Find where the given text appears and provide that cell's center as (x, y) coordinate. 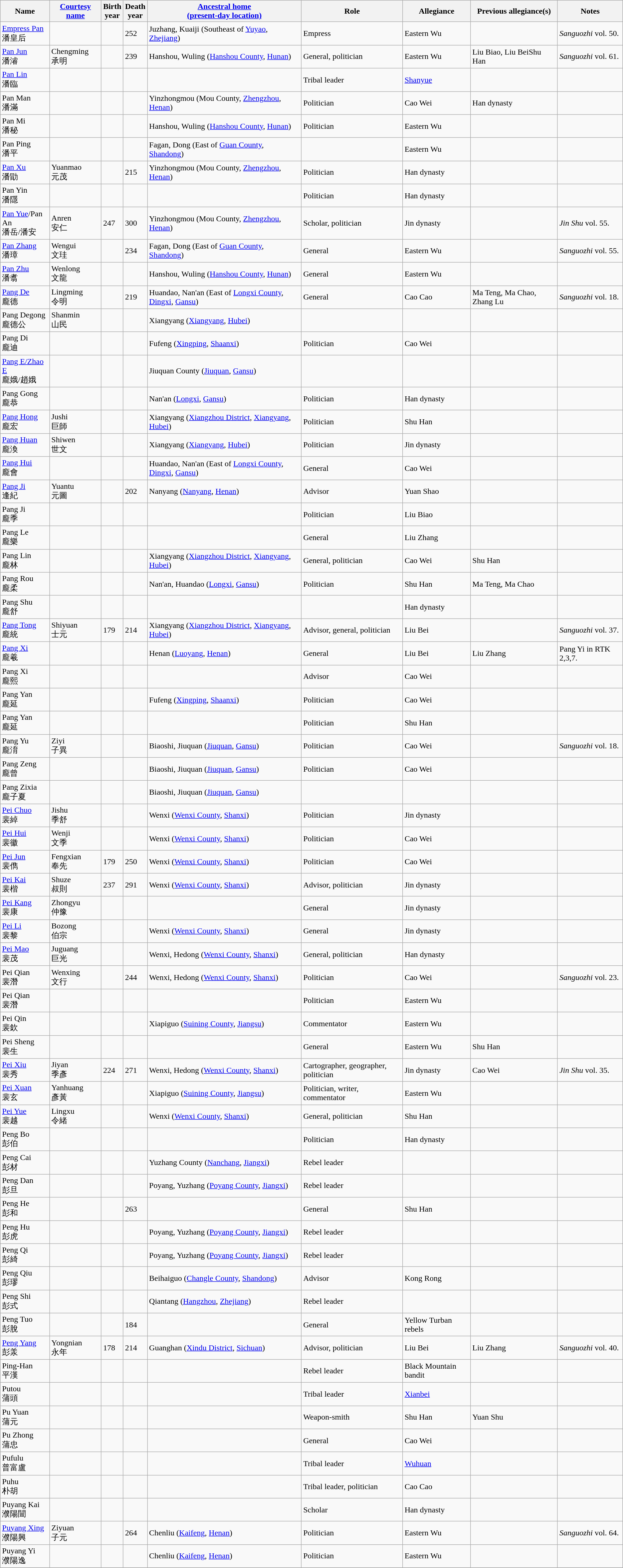
Pang Zeng龐曾 (25, 769)
Empress (352, 34)
Pang Hui龐會 (25, 468)
Peng He 彭和 (25, 1209)
Pei Chuo裴綽 (25, 815)
215 (135, 172)
239 (135, 57)
Pang Ji龐季 (25, 514)
Ma Teng, Ma Chao (514, 584)
Peng Qi彭綺 (25, 1255)
Puhu朴胡 (25, 1487)
Sanguozhi vol. 50. (590, 34)
250 (135, 862)
Notes (590, 11)
291 (135, 885)
Puyang Yi濮陽逸 (25, 1556)
Previous allegiance(s) (514, 11)
Yanhuang彥黃 (76, 1093)
263 (135, 1209)
Bozong伯宗 (76, 931)
Pei Kai裴楷 (25, 885)
Anren安仁 (76, 223)
Courtesy name (76, 11)
184 (135, 1325)
Pang Xi龐熙 (25, 677)
Puyang Kai濮陽闓 (25, 1510)
Pei Li裴黎 (25, 931)
Jiyan季彥 (76, 1070)
Weapon-smith (352, 1417)
Politician, writer, commentator (352, 1093)
Black Mountain bandit (437, 1371)
Pang Hong龐宏 (25, 422)
Pang Ji逢紀 (25, 491)
Pang Lin龐林 (25, 561)
Pei Yue裴越 (25, 1116)
Yuanmao元茂 (76, 172)
Pei Kang裴康 (25, 908)
Pang Yi in RTK 2,3,7. (590, 653)
Pan Xu潘勖 (25, 172)
Pang E/Zhao E龐娥/趙娥 (25, 371)
Wenji文季 (76, 839)
Sanguozhi vol. 37. (590, 630)
Shiyuan士元 (76, 630)
Pei Qin裴欽 (25, 1024)
Pan Zhang潘璋 (25, 251)
Peng Bo彭伯 (25, 1139)
Pan Man潘滿 (25, 103)
Sanguozhi vol. 64. (590, 1533)
Pang Huan龐渙 (25, 445)
247 (112, 223)
Pan Jun潘濬 (25, 57)
Peng Hu彭虎 (25, 1232)
Peng Cai彭材 (25, 1163)
Pang Xi龐羲 (25, 653)
Wengui文珪 (76, 251)
Deathyear (135, 11)
Pang Yu龐淯 (25, 746)
Jishu季舒 (76, 815)
Pang De龐德 (25, 297)
Pan Lin潘臨 (25, 80)
Pei Xiu裴秀 (25, 1070)
Shanmin山民 (76, 320)
Shiwen世文 (76, 445)
Shuze叔則 (76, 885)
Pan Mi潘秘 (25, 126)
237 (112, 885)
Pang Gong龐恭 (25, 399)
Tribal leader, politician (352, 1487)
Yuan Shu (514, 1417)
Shanyue (437, 80)
Pang Di龐迪 (25, 343)
Pufulu普富盧 (25, 1464)
Xianbei (437, 1394)
Liu Biao (437, 514)
Yongnian永年 (76, 1348)
Yuan Shao (437, 491)
Peng Dan彭旦 (25, 1186)
Allegiance (437, 11)
Ziyuan子元 (76, 1533)
271 (135, 1070)
Peng Tuo彭脫 (25, 1325)
Nanyang (Nanyang, Henan) (224, 491)
Wenxing文行 (76, 977)
Ancestral home(present-day location) (224, 11)
Pan Yin潘隱 (25, 196)
Sanguozhi vol. 23. (590, 977)
Sanguozhi vol. 55. (590, 251)
Henan (Luoyang, Henan) (224, 653)
Peng Yang彭羕 (25, 1348)
Chengming承明 (76, 57)
Pang Zixia龐子夏 (25, 792)
Yuantu元圖 (76, 491)
Lingxu令緒 (76, 1116)
Commentator (352, 1024)
Pan Yue/Pan An潘岳/潘安 (25, 223)
Ping-Han平漢 (25, 1371)
Nan'an (Longxi, Gansu) (224, 399)
Pu Zhong蒲忠 (25, 1441)
Pei Sheng裴生 (25, 1047)
Pang Shu龐舒 (25, 607)
Liu Biao, Liu BeiShu Han (514, 57)
Lingming令明 (76, 297)
Name (25, 11)
Yuzhang County (Nanchang, Jiangxi) (224, 1163)
Role (352, 11)
Jiuquan County (Jiuquan, Gansu) (224, 371)
Yellow Turban rebels (437, 1325)
202 (135, 491)
300 (135, 223)
252 (135, 34)
Qiantang (Hangzhou, Zhejiang) (224, 1301)
Juzhang, Kuaiji (Southeast of Yuyao, Zhejiang) (224, 34)
Advisor, general, politician (352, 630)
Pu Yuan蒲元 (25, 1417)
Pei Hui裴徽 (25, 839)
Kong Rong (437, 1278)
Empress Pan潘皇后 (25, 34)
Juguang巨光 (76, 954)
Sanguozhi vol. 61. (590, 57)
Pang Degong龐德公 (25, 320)
Ma Teng, Ma Chao, Zhang Lu (514, 297)
Scholar, politician (352, 223)
Ziyi子異 (76, 746)
Jin Shu vol. 35. (590, 1070)
Sanguozhi vol. 40. (590, 1348)
Scholar (352, 1510)
Zhongyu仲豫 (76, 908)
Pei Mao裴茂 (25, 954)
Pang Le龐樂 (25, 538)
Jushi巨師 (76, 422)
234 (135, 251)
Fengxian奉先 (76, 862)
224 (112, 1070)
178 (112, 1348)
Guanghan (Xindu District, Sichuan) (224, 1348)
Pang Rou龐柔 (25, 584)
Wuhuan (437, 1464)
Peng Shi彭式 (25, 1301)
Putou蒲頭 (25, 1394)
Beihaiguo (Changle County, Shandong) (224, 1278)
Cartographer, geographer, politician (352, 1070)
Birthyear (112, 11)
Jin Shu vol. 55. (590, 223)
Pang Tong龐統 (25, 630)
244 (135, 977)
Wenlong文龍 (76, 274)
Pan Zhu潘翥 (25, 274)
Peng Qiu彭璆 (25, 1278)
Pan Ping潘平 (25, 149)
Puyang Xing濮陽興 (25, 1533)
219 (135, 297)
264 (135, 1533)
Pei Jun裴儁 (25, 862)
Nan'an, Huandao (Longxi, Gansu) (224, 584)
Pei Xuan裴玄 (25, 1093)
